Identify which cell holds the provided text, then report its (X, Y) central coordinate. 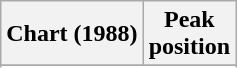
Peakposition (189, 34)
Chart (1988) (72, 34)
